Return (X, Y) of the center of cell containing provided text 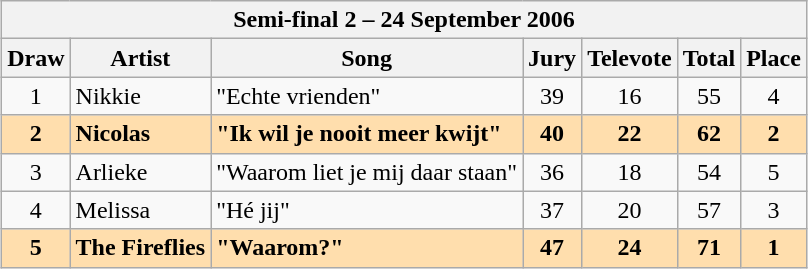
18 (630, 172)
Total (709, 58)
40 (552, 134)
Arlieke (140, 172)
20 (630, 210)
36 (552, 172)
24 (630, 248)
Televote (630, 58)
57 (709, 210)
54 (709, 172)
"Hé jij" (367, 210)
Semi-final 2 – 24 September 2006 (404, 20)
Place (774, 58)
37 (552, 210)
Jury (552, 58)
47 (552, 248)
Nikkie (140, 96)
"Ik wil je nooit meer kwijt" (367, 134)
16 (630, 96)
Artist (140, 58)
39 (552, 96)
Nicolas (140, 134)
"Waarom liet je mij daar staan" (367, 172)
22 (630, 134)
55 (709, 96)
"Waarom?" (367, 248)
62 (709, 134)
Song (367, 58)
Draw (36, 58)
71 (709, 248)
The Fireflies (140, 248)
"Echte vrienden" (367, 96)
Melissa (140, 210)
